Extract the (x, y) coordinate from the center of the cell holding the provided text.  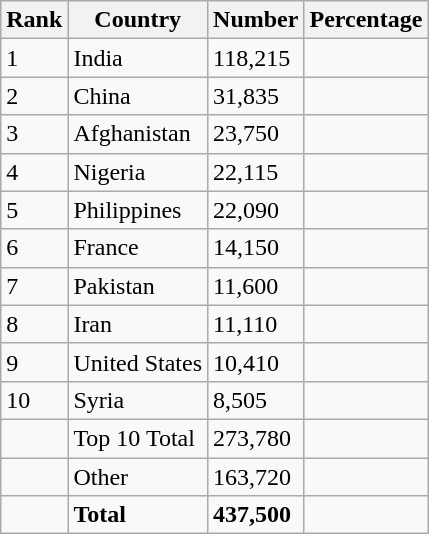
United States (138, 362)
Top 10 Total (138, 438)
France (138, 248)
7 (34, 286)
163,720 (256, 477)
22,115 (256, 172)
Afghanistan (138, 134)
14,150 (256, 248)
10 (34, 400)
Percentage (366, 20)
6 (34, 248)
India (138, 58)
11,110 (256, 324)
22,090 (256, 210)
Country (138, 20)
5 (34, 210)
8,505 (256, 400)
8 (34, 324)
273,780 (256, 438)
4 (34, 172)
Nigeria (138, 172)
Iran (138, 324)
118,215 (256, 58)
23,750 (256, 134)
China (138, 96)
2 (34, 96)
3 (34, 134)
Other (138, 477)
9 (34, 362)
Syria (138, 400)
31,835 (256, 96)
11,600 (256, 286)
Number (256, 20)
Total (138, 515)
Rank (34, 20)
Philippines (138, 210)
Pakistan (138, 286)
10,410 (256, 362)
437,500 (256, 515)
1 (34, 58)
